Capture the cell that displays the provided text and extract its [x, y] central coordinate. 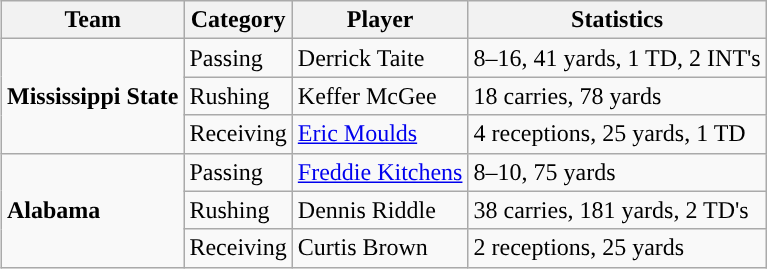
2 receptions, 25 yards [617, 248]
8–10, 75 yards [617, 172]
Alabama [92, 210]
18 carries, 78 yards [617, 96]
Freddie Kitchens [380, 172]
38 carries, 181 yards, 2 TD's [617, 210]
Player [380, 20]
Category [238, 20]
Team [92, 20]
Statistics [617, 20]
4 receptions, 25 yards, 1 TD [617, 134]
Mississippi State [92, 96]
Dennis Riddle [380, 210]
Curtis Brown [380, 248]
Keffer McGee [380, 96]
Eric Moulds [380, 134]
Derrick Taite [380, 58]
8–16, 41 yards, 1 TD, 2 INT's [617, 58]
